Locate the cell with the specified text and output its [x, y] center coordinate. 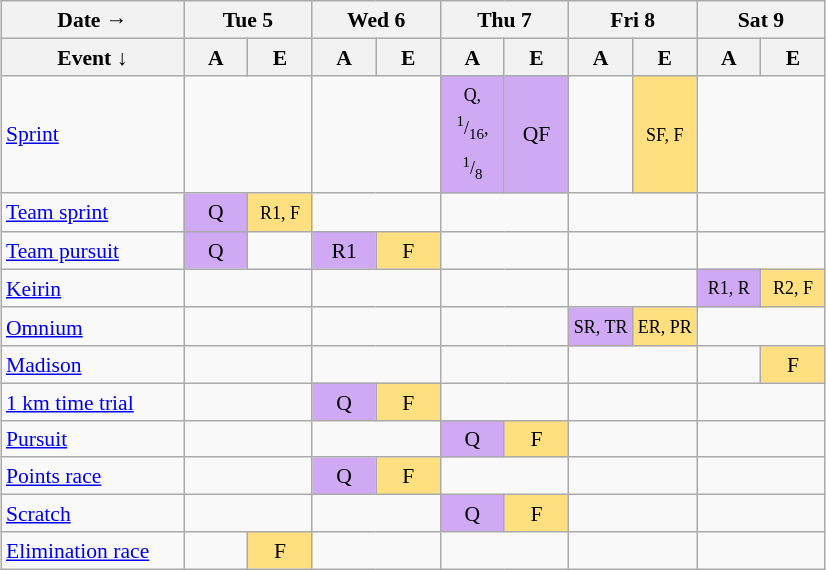
ER, PR [665, 326]
SR, TR [601, 326]
Omnium [92, 326]
Madison [92, 364]
R2, F [793, 288]
Wed 6 [376, 20]
Thu 7 [504, 20]
Fri 8 [633, 20]
Team sprint [92, 212]
Scratch [92, 512]
Keirin [92, 288]
Tue 5 [248, 20]
Event ↓ [92, 56]
R1, F [280, 212]
R1 [344, 250]
1 km time trial [92, 402]
Q,1/16,1/8 [472, 134]
Points race [92, 476]
Date → [92, 20]
SF, F [665, 134]
Pursuit [92, 438]
R1, R [729, 288]
Team pursuit [92, 250]
Sat 9 [761, 20]
Elimination race [92, 550]
Sprint [92, 134]
QF [536, 134]
